Return the (X, Y) coordinate for the center point of the cell that contains the specified text.  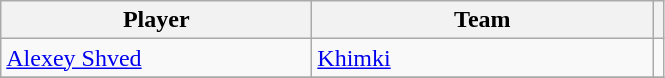
Khimki (482, 58)
Player (156, 20)
Team (482, 20)
Alexey Shved (156, 58)
